Provide the (x, y) coordinate of the cell's center where the given text is located.  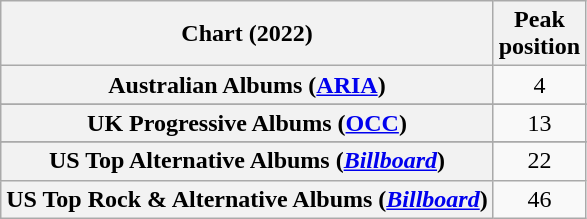
Australian Albums (ARIA) (247, 85)
13 (539, 123)
UK Progressive Albums (OCC) (247, 123)
46 (539, 199)
4 (539, 85)
Peakposition (539, 34)
Chart (2022) (247, 34)
22 (539, 161)
US Top Alternative Albums (Billboard) (247, 161)
US Top Rock & Alternative Albums (Billboard) (247, 199)
